Scan for the cell matching the given text and deliver its (X, Y) coordinate at center. 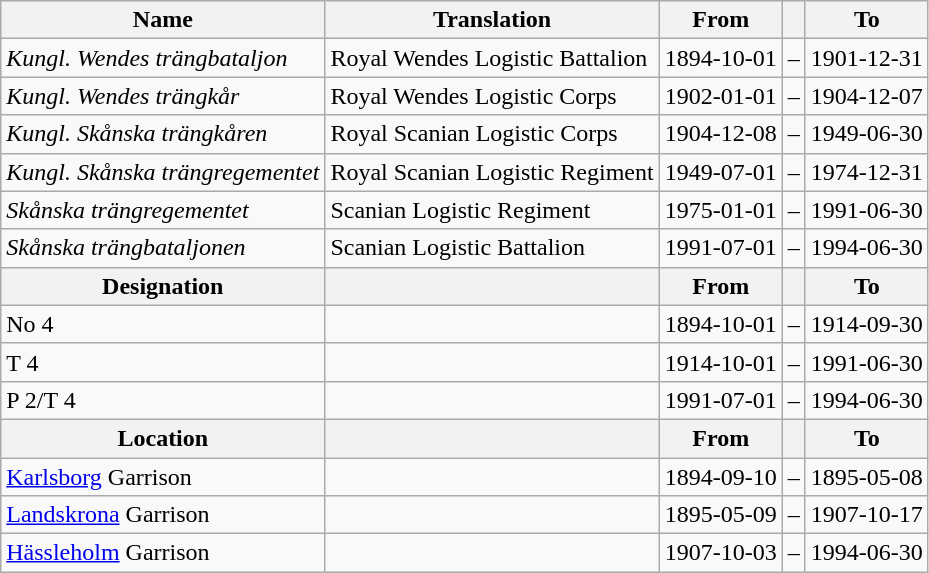
Location (163, 438)
Kungl. Skånska trängkåren (163, 134)
1904-12-08 (720, 134)
Royal Wendes Logistic Corps (492, 96)
Kungl. Wendes trängkår (163, 96)
Royal Scanian Logistic Regiment (492, 172)
1914-10-01 (720, 362)
1975-01-01 (720, 210)
Skånska trängbataljonen (163, 248)
1949-07-01 (720, 172)
Name (163, 20)
1907-10-17 (866, 515)
1904-12-07 (866, 96)
Scanian Logistic Battalion (492, 248)
Royal Scanian Logistic Corps (492, 134)
Translation (492, 20)
1895-05-08 (866, 477)
P 2/T 4 (163, 400)
Hässleholm Garrison (163, 553)
Landskrona Garrison (163, 515)
Skånska trängregementet (163, 210)
1895-05-09 (720, 515)
1902-01-01 (720, 96)
Designation (163, 286)
1949-06-30 (866, 134)
1974-12-31 (866, 172)
1907-10-03 (720, 553)
T 4 (163, 362)
Scanian Logistic Regiment (492, 210)
Kungl. Skånska trängregementet (163, 172)
1914-09-30 (866, 324)
1901-12-31 (866, 58)
Karlsborg Garrison (163, 477)
No 4 (163, 324)
1894-09-10 (720, 477)
Kungl. Wendes trängbataljon (163, 58)
Royal Wendes Logistic Battalion (492, 58)
